Output the (x, y) coordinate of the center of the cell containing the given text.  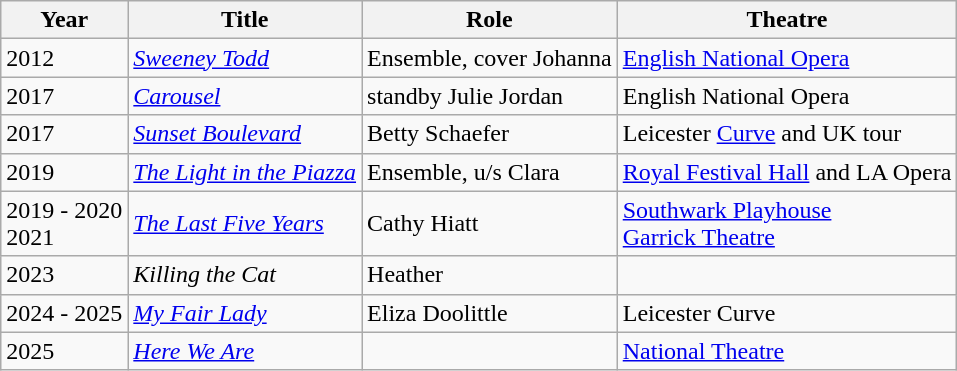
Killing the Cat (245, 275)
Cathy Hiatt (490, 224)
2025 (64, 351)
Eliza Doolittle (490, 313)
Year (64, 20)
Sweeney Todd (245, 58)
2012 (64, 58)
Ensemble, cover Johanna (490, 58)
The Light in the Piazza (245, 172)
standby Julie Jordan (490, 96)
The Last Five Years (245, 224)
Carousel (245, 96)
Sunset Boulevard (245, 134)
Role (490, 20)
Title (245, 20)
National Theatre (787, 351)
Leicester Curve and UK tour (787, 134)
My Fair Lady (245, 313)
Ensemble, u/s Clara (490, 172)
Theatre (787, 20)
2019 - 20202021 (64, 224)
2023 (64, 275)
Royal Festival Hall and LA Opera (787, 172)
Leicester Curve (787, 313)
Betty Schaefer (490, 134)
2024 - 2025 (64, 313)
Southwark PlayhouseGarrick Theatre (787, 224)
Heather (490, 275)
Here We Are (245, 351)
2019 (64, 172)
